Find where the given text appears and provide that cell's center as [x, y] coordinate. 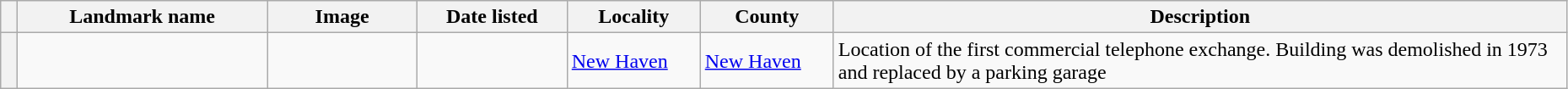
Description [1199, 17]
Date listed [492, 17]
Landmark name [142, 17]
Location of the first commercial telephone exchange. Building was demolished in 1973 and replaced by a parking garage [1199, 61]
Image [342, 17]
County [767, 17]
Locality [633, 17]
